Determine the (X, Y) coordinate at the center of the cell enclosing the given text.  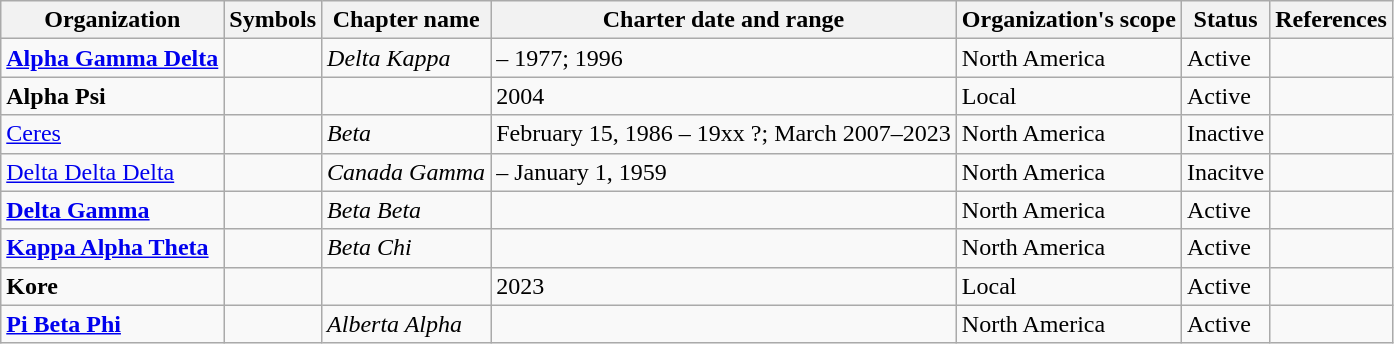
Beta Chi (406, 248)
Pi Beta Phi (112, 324)
Status (1225, 20)
Inacitve (1225, 172)
Charter date and range (724, 20)
Alpha Gamma Delta (112, 58)
Canada Gamma (406, 172)
Beta (406, 134)
2004 (724, 96)
Symbols (273, 20)
Kore (112, 286)
References (1332, 20)
Chapter name (406, 20)
Alberta Alpha (406, 324)
Inactive (1225, 134)
Delta Gamma (112, 210)
Organization's scope (1068, 20)
2023 (724, 286)
Organization (112, 20)
Delta Delta Delta (112, 172)
Alpha Psi (112, 96)
February 15, 1986 – 19xx ?; March 2007–2023 (724, 134)
Kappa Alpha Theta (112, 248)
– 1977; 1996 (724, 58)
Delta Kappa (406, 58)
– January 1, 1959 (724, 172)
Beta Beta (406, 210)
Ceres (112, 134)
